Extract the (X, Y) coordinate from the center of the cell holding the provided text.  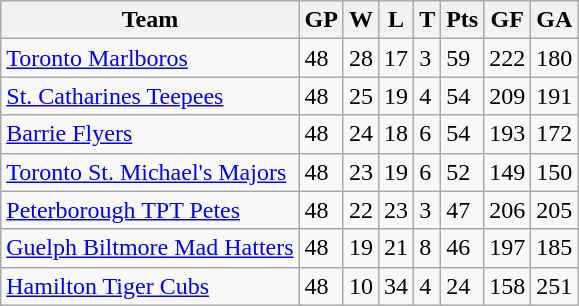
172 (554, 134)
193 (508, 134)
185 (554, 248)
209 (508, 96)
L (396, 20)
Pts (462, 20)
GA (554, 20)
W (360, 20)
251 (554, 286)
Team (150, 20)
52 (462, 172)
21 (396, 248)
T (428, 20)
10 (360, 286)
Toronto Marlboros (150, 58)
206 (508, 210)
46 (462, 248)
191 (554, 96)
GP (321, 20)
GF (508, 20)
8 (428, 248)
Peterborough TPT Petes (150, 210)
205 (554, 210)
222 (508, 58)
150 (554, 172)
Hamilton Tiger Cubs (150, 286)
Barrie Flyers (150, 134)
18 (396, 134)
59 (462, 58)
34 (396, 286)
197 (508, 248)
28 (360, 58)
47 (462, 210)
158 (508, 286)
St. Catharines Teepees (150, 96)
Toronto St. Michael's Majors (150, 172)
22 (360, 210)
25 (360, 96)
149 (508, 172)
17 (396, 58)
Guelph Biltmore Mad Hatters (150, 248)
180 (554, 58)
